Extract the [x, y] coordinate from the center of the cell holding the provided text.  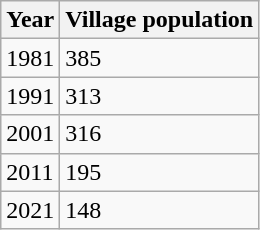
Village population [160, 20]
195 [160, 172]
1991 [30, 96]
313 [160, 96]
385 [160, 58]
2011 [30, 172]
1981 [30, 58]
148 [160, 210]
2001 [30, 134]
316 [160, 134]
Year [30, 20]
2021 [30, 210]
